Locate the cell with the specified text and output its (x, y) center coordinate. 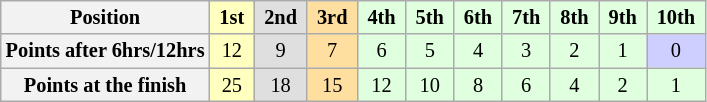
9th (622, 17)
5th (430, 17)
18 (280, 85)
4th (381, 17)
Points after 6hrs/12hrs (106, 51)
5 (430, 51)
0 (676, 51)
3 (526, 51)
9 (280, 51)
6th (478, 17)
10th (676, 17)
Position (106, 17)
8th (574, 17)
1st (232, 17)
7th (526, 17)
7 (332, 51)
8 (478, 85)
3rd (332, 17)
10 (430, 85)
25 (232, 85)
15 (332, 85)
Points at the finish (106, 85)
2nd (280, 17)
